Identify which cell holds the provided text, then report its (x, y) central coordinate. 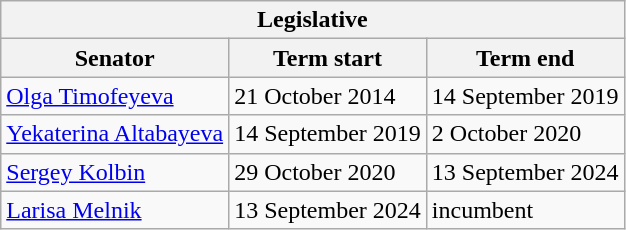
Term start (328, 58)
Sergey Kolbin (115, 172)
21 October 2014 (328, 96)
2 October 2020 (525, 134)
Yekaterina Altabayeva (115, 134)
29 October 2020 (328, 172)
Olga Timofeyeva (115, 96)
incumbent (525, 210)
Senator (115, 58)
Term end (525, 58)
Legislative (312, 20)
Larisa Melnik (115, 210)
